Determine the (X, Y) coordinate at the center of the cell enclosing the given text.  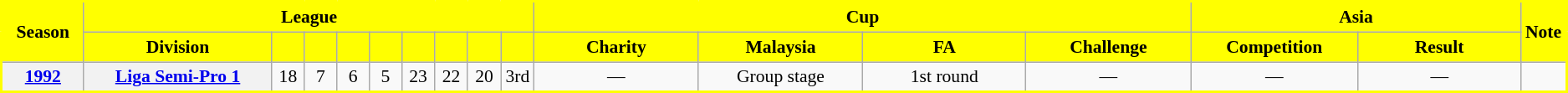
1992 (43, 77)
3rd (518, 77)
Result (1438, 47)
Cup (863, 17)
22 (452, 77)
23 (418, 77)
6 (353, 77)
18 (288, 77)
Charity (616, 47)
Season (43, 32)
1st round (945, 77)
Malaysia (781, 47)
League (309, 17)
Note (1544, 32)
Competition (1274, 47)
Challenge (1109, 47)
Division (177, 47)
7 (321, 77)
5 (386, 77)
FA (945, 47)
20 (483, 77)
Liga Semi-Pro 1 (177, 77)
Asia (1356, 17)
Group stage (781, 77)
